Pinpoint the cell where the given text exists, returning its (x, y) midpoint coordinate. 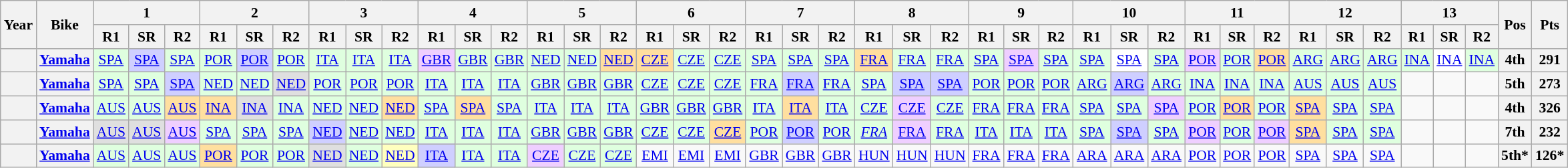
5th (1515, 84)
Pts (1550, 24)
Bike (65, 24)
291 (1550, 60)
9 (1021, 13)
7th (1515, 132)
11 (1237, 13)
13 (1450, 13)
126* (1550, 156)
10 (1129, 13)
273 (1550, 84)
1 (147, 13)
326 (1550, 108)
3 (363, 13)
Year (19, 24)
7 (800, 13)
6 (692, 13)
232 (1550, 132)
5th* (1515, 156)
2 (255, 13)
4 (473, 13)
5 (582, 13)
12 (1344, 13)
Pos (1515, 24)
8 (912, 13)
